Scan for the cell matching the given text and deliver its [x, y] coordinate at center. 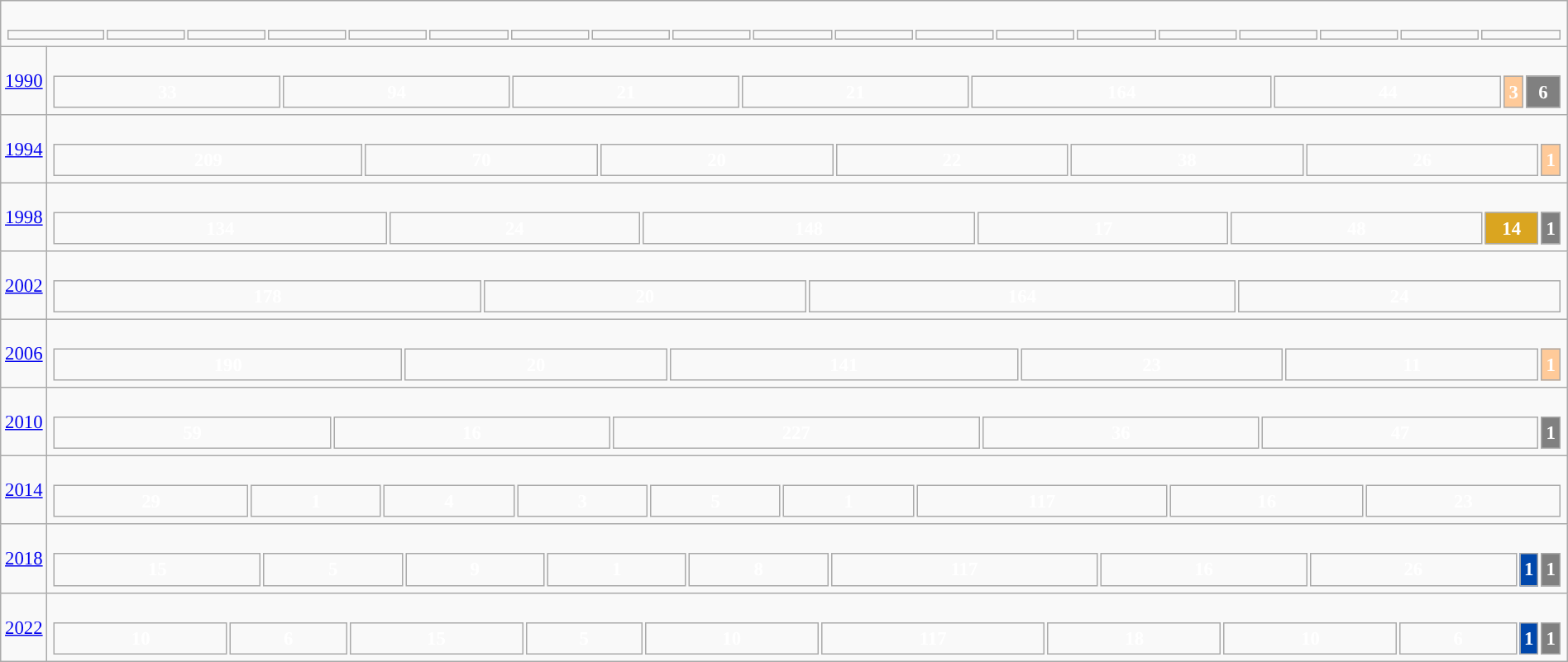
17 [1103, 228]
59 [192, 433]
134 [220, 228]
18 [1135, 638]
10 6 15 5 10 117 18 10 6 1 1 [807, 626]
227 [796, 433]
2014 [24, 491]
2022 [24, 626]
22 [951, 160]
178 [268, 296]
148 [809, 228]
59 16 227 36 47 1 [807, 421]
94 [396, 91]
38 [1188, 160]
190 [228, 365]
1998 [24, 217]
44 [1388, 91]
36 [1121, 433]
70 [481, 160]
29 1 4 3 5 1 117 16 23 [807, 491]
33 [167, 91]
178 20 164 24 [807, 286]
14 [1512, 228]
2006 [24, 354]
209 [208, 160]
141 [844, 365]
15 5 9 1 8 117 16 26 1 1 [807, 559]
134 24 148 17 48 14 1 [807, 217]
8 [758, 570]
190 20 141 23 11 1 [807, 354]
29 [151, 501]
1994 [24, 149]
9 [475, 570]
2010 [24, 421]
1990 [24, 81]
2002 [24, 286]
4 [449, 501]
2018 [24, 559]
48 [1356, 228]
11 [1412, 365]
33 94 21 21 164 44 3 6 [807, 81]
47 [1401, 433]
209 70 20 22 38 26 1 [807, 149]
